Find where the given text appears and provide that cell's center as (X, Y) coordinate. 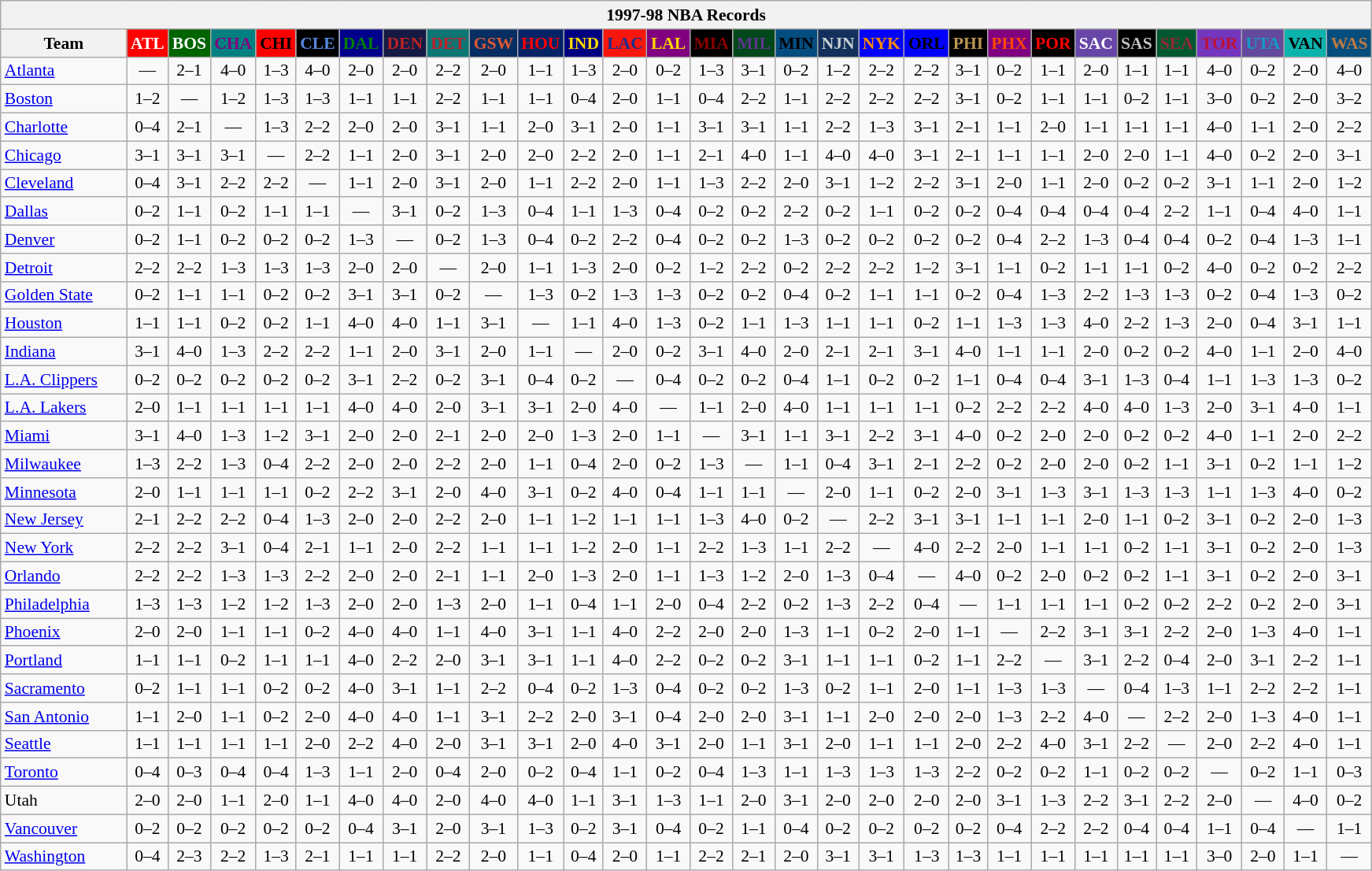
MIL (754, 43)
Seattle (64, 744)
3–2 (1349, 99)
SAC (1096, 43)
Philadelphia (64, 604)
New Jersey (64, 520)
PHI (968, 43)
Detroit (64, 268)
CHA (233, 43)
Minnesota (64, 492)
L.A. Clippers (64, 380)
SAS (1137, 43)
Orlando (64, 576)
Vancouver (64, 828)
Dallas (64, 212)
2–3 (189, 857)
BOS (189, 43)
TOR (1220, 43)
HOU (540, 43)
NJN (838, 43)
LAL (669, 43)
New York (64, 548)
1997-98 NBA Records (686, 15)
Cleveland (64, 183)
Portland (64, 661)
SEA (1177, 43)
DEN (405, 43)
Indiana (64, 352)
ATL (148, 43)
Charlotte (64, 128)
IND (583, 43)
LAC (625, 43)
Utah (64, 801)
NYK (882, 43)
CLE (318, 43)
Golden State (64, 295)
UTA (1263, 43)
PHX (1009, 43)
Team (64, 43)
Phoenix (64, 632)
MIA (711, 43)
Houston (64, 324)
L.A. Lakers (64, 408)
Chicago (64, 155)
Milwaukee (64, 464)
Toronto (64, 773)
Sacramento (64, 688)
ORL (927, 43)
WAS (1349, 43)
CHI (276, 43)
DAL (361, 43)
Denver (64, 239)
Atlanta (64, 71)
Miami (64, 436)
San Antonio (64, 717)
POR (1053, 43)
DET (449, 43)
GSW (494, 43)
VAN (1306, 43)
Washington (64, 857)
Boston (64, 99)
MIN (796, 43)
